Search for the cell housing the specified text and yield its (x, y) center coordinate. 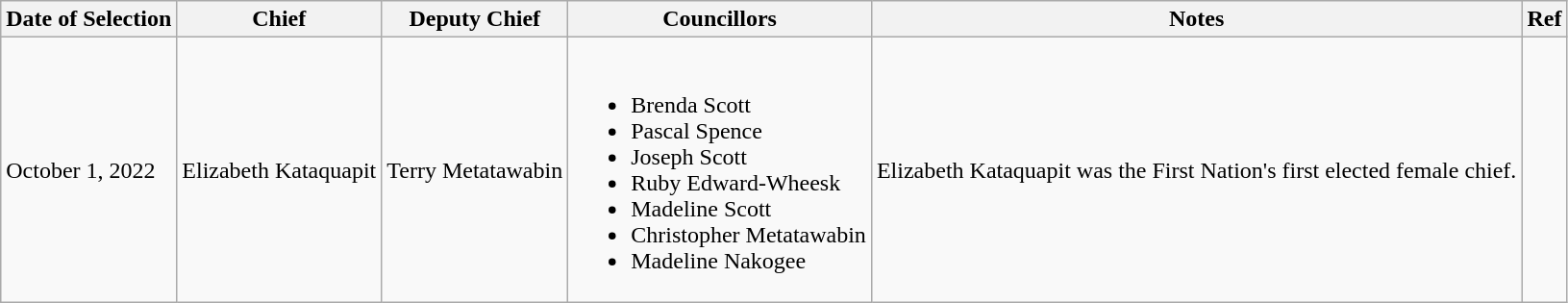
Elizabeth Kataquapit (279, 169)
Deputy Chief (475, 19)
Notes (1196, 19)
Brenda ScottPascal SpenceJoseph ScottRuby Edward-WheeskMadeline ScottChristopher MetatawabinMadeline Nakogee (720, 169)
Chief (279, 19)
Date of Selection (88, 19)
Ref (1544, 19)
Elizabeth Kataquapit was the First Nation's first elected female chief. (1196, 169)
October 1, 2022 (88, 169)
Councillors (720, 19)
Terry Metatawabin (475, 169)
